For the text-containing cell, return its midpoint in [x, y] coordinate format. 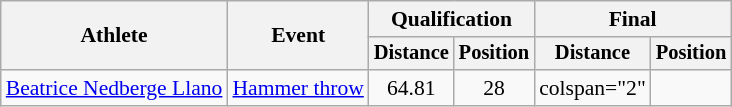
Beatrice Nedberge Llano [114, 88]
Final [632, 19]
colspan="2" [592, 88]
Qualification [452, 19]
Hammer throw [298, 88]
Event [298, 36]
28 [494, 88]
Athlete [114, 36]
64.81 [412, 88]
